Return the (X, Y) coordinate for the center point of the cell that contains the specified text.  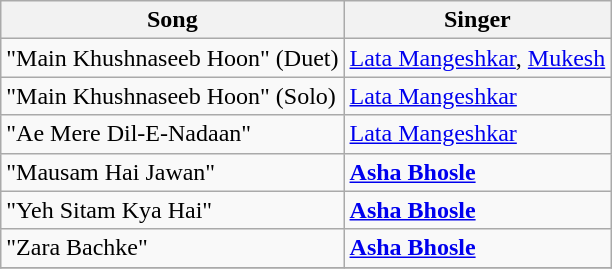
"Yeh Sitam Kya Hai" (172, 210)
Singer (478, 20)
"Zara Bachke" (172, 248)
"Main Khushnaseeb Hoon" (Solo) (172, 96)
"Main Khushnaseeb Hoon" (Duet) (172, 58)
"Ae Mere Dil-E-Nadaan" (172, 134)
Song (172, 20)
"Mausam Hai Jawan" (172, 172)
Lata Mangeshkar, Mukesh (478, 58)
